Extract the [X, Y] coordinate from the center of the cell holding the provided text.  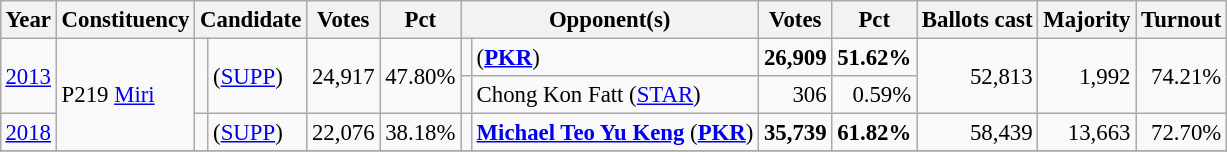
26,909 [796, 57]
51.62% [874, 57]
Candidate [251, 20]
52,813 [978, 76]
Michael Teo Yu Keng (PKR) [614, 133]
47.80% [420, 76]
22,076 [344, 133]
P219 Miri [125, 94]
1,992 [1087, 76]
(PKR) [614, 57]
0.59% [874, 95]
Year [28, 20]
Chong Kon Fatt (STAR) [614, 95]
Opponent(s) [610, 20]
Ballots cast [978, 20]
61.82% [874, 133]
13,663 [1087, 133]
Constituency [125, 20]
Turnout [1182, 20]
72.70% [1182, 133]
35,739 [796, 133]
2013 [28, 76]
74.21% [1182, 76]
Majority [1087, 20]
24,917 [344, 76]
58,439 [978, 133]
306 [796, 95]
38.18% [420, 133]
2018 [28, 133]
